Identify which cell holds the provided text, then report its (X, Y) central coordinate. 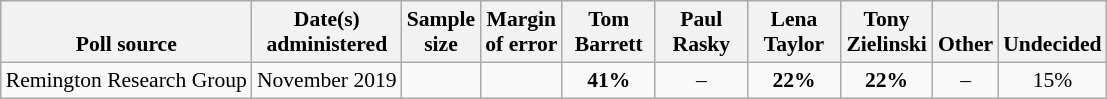
41% (608, 80)
Date(s)administered (327, 32)
Undecided (1052, 32)
Other (966, 32)
TomBarrett (608, 32)
Poll source (126, 32)
November 2019 (327, 80)
Lena Taylor (794, 32)
Remington Research Group (126, 80)
Marginof error (521, 32)
TonyZielinski (886, 32)
Samplesize (441, 32)
15% (1052, 80)
PaulRasky (702, 32)
